Detect which cell encompasses the target text, then output its (x, y) center coordinate. 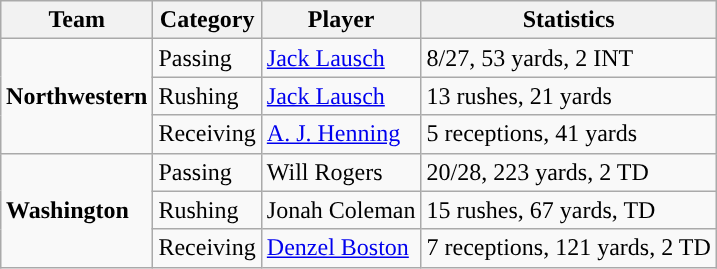
15 rushes, 67 yards, TD (568, 210)
7 receptions, 121 yards, 2 TD (568, 248)
Washington (77, 210)
Category (207, 20)
Jonah Coleman (341, 210)
Denzel Boston (341, 248)
Northwestern (77, 96)
8/27, 53 yards, 2 INT (568, 58)
5 receptions, 41 yards (568, 134)
Will Rogers (341, 172)
Team (77, 20)
Player (341, 20)
13 rushes, 21 yards (568, 96)
A. J. Henning (341, 134)
Statistics (568, 20)
20/28, 223 yards, 2 TD (568, 172)
